From the cell containing the given text, extract its center point as [X, Y] coordinate. 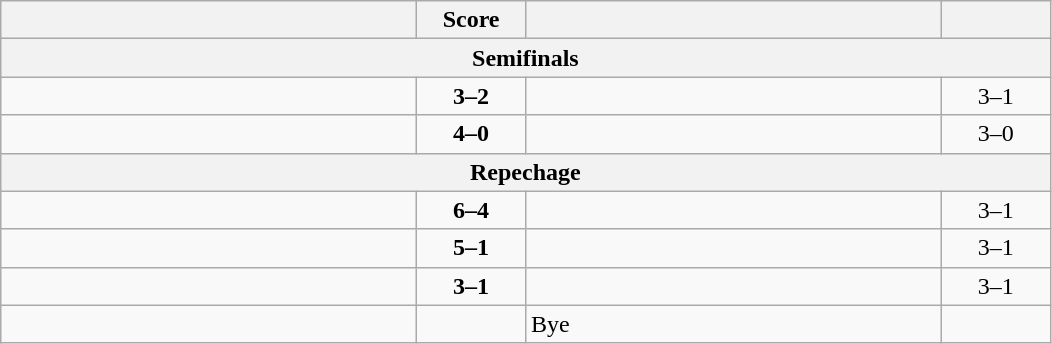
Score [472, 20]
Bye [733, 324]
5–1 [472, 248]
3–2 [472, 96]
6–4 [472, 210]
4–0 [472, 134]
Repechage [526, 172]
Semifinals [526, 58]
3–0 [996, 134]
